Identify which cell holds the provided text, then report its (x, y) central coordinate. 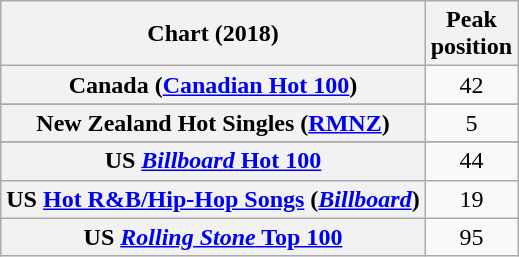
US Billboard Hot 100 (213, 161)
New Zealand Hot Singles (RMNZ) (213, 123)
44 (471, 161)
US Rolling Stone Top 100 (213, 237)
95 (471, 237)
42 (471, 85)
Canada (Canadian Hot 100) (213, 85)
Chart (2018) (213, 34)
5 (471, 123)
US Hot R&B/Hip-Hop Songs (Billboard) (213, 199)
19 (471, 199)
Peak position (471, 34)
